Detect which cell encompasses the target text, then output its [x, y] center coordinate. 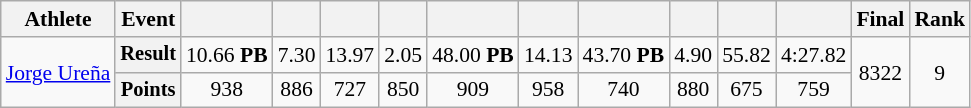
4:27.82 [814, 55]
Rank [940, 19]
727 [350, 90]
9 [940, 72]
14.13 [548, 55]
880 [693, 90]
10.66 PB [227, 55]
2.05 [403, 55]
Final [880, 19]
7.30 [297, 55]
Event [148, 19]
938 [227, 90]
675 [746, 90]
55.82 [746, 55]
958 [548, 90]
909 [473, 90]
740 [624, 90]
Athlete [58, 19]
Jorge Ureña [58, 72]
13.97 [350, 55]
48.00 PB [473, 55]
886 [297, 90]
Result [148, 55]
4.90 [693, 55]
759 [814, 90]
43.70 PB [624, 55]
850 [403, 90]
Points [148, 90]
8322 [880, 72]
